Locate the cell with the specified text and output its [x, y] center coordinate. 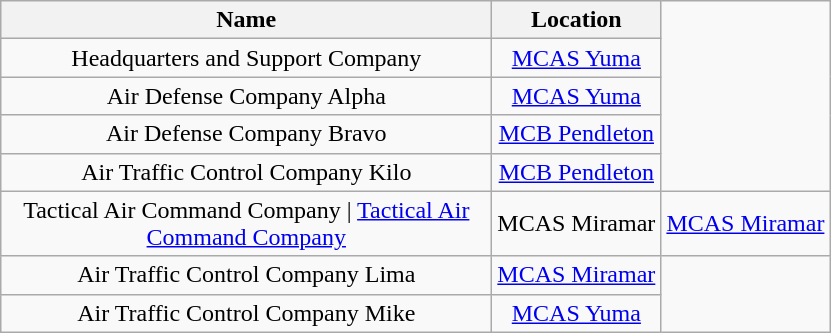
Headquarters and Support Company [246, 58]
Tactical Air Command Company | Tactical Air Command Company [246, 224]
Air Defense Company Alpha [246, 96]
Air Traffic Control Company Kilo [246, 172]
Name [246, 20]
Air Defense Company Bravo [246, 134]
Location [576, 20]
Air Traffic Control Company Mike [246, 313]
Air Traffic Control Company Lima [246, 275]
